Return [x, y] of the center of cell containing provided text 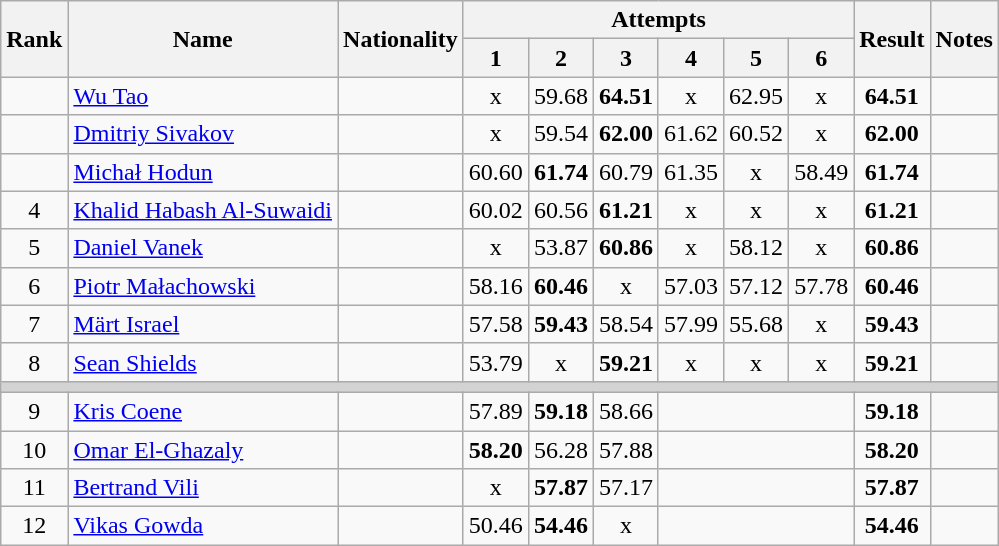
59.68 [560, 96]
Kris Coene [203, 411]
Attempts [658, 20]
58.12 [756, 248]
Daniel Vanek [203, 248]
Vikas Gowda [203, 526]
58.66 [626, 411]
60.60 [496, 172]
57.17 [626, 488]
Result [892, 39]
62.95 [756, 96]
Notes [964, 39]
Nationality [401, 39]
60.52 [756, 134]
57.12 [756, 286]
57.99 [690, 324]
Dmitriy Sivakov [203, 134]
10 [34, 449]
59.54 [560, 134]
Khalid Habash Al-Suwaidi [203, 210]
57.03 [690, 286]
58.49 [822, 172]
50.46 [496, 526]
11 [34, 488]
Sean Shields [203, 362]
Piotr Małachowski [203, 286]
53.79 [496, 362]
2 [560, 58]
12 [34, 526]
55.68 [756, 324]
57.58 [496, 324]
9 [34, 411]
3 [626, 58]
8 [34, 362]
Märt Israel [203, 324]
53.87 [560, 248]
57.88 [626, 449]
Bertrand Vili [203, 488]
Rank [34, 39]
61.35 [690, 172]
Name [203, 39]
61.62 [690, 134]
Omar El-Ghazaly [203, 449]
Wu Tao [203, 96]
1 [496, 58]
60.56 [560, 210]
60.79 [626, 172]
7 [34, 324]
60.02 [496, 210]
58.54 [626, 324]
57.78 [822, 286]
57.89 [496, 411]
56.28 [560, 449]
58.16 [496, 286]
Michał Hodun [203, 172]
